Return the [x, y] coordinate for the center point of the cell that contains the specified text.  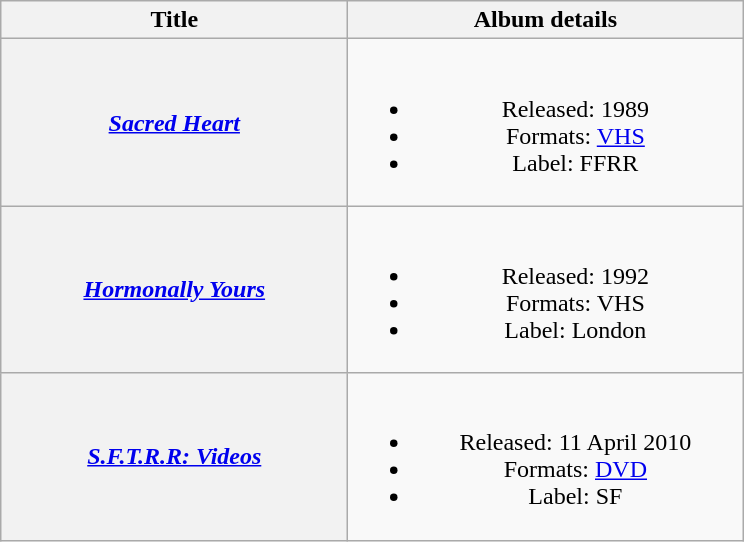
S.F.T.R.R: Videos [174, 456]
Released: 1992Formats: VHSLabel: London [546, 290]
Sacred Heart [174, 122]
Released: 11 April 2010Formats: DVDLabel: SF [546, 456]
Hormonally Yours [174, 290]
Title [174, 20]
Album details [546, 20]
Released: 1989Formats: VHSLabel: FFRR [546, 122]
